Detect which cell encompasses the target text, then output its (x, y) center coordinate. 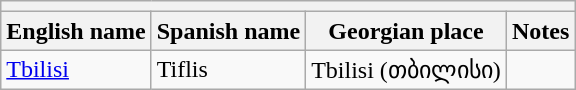
Tbilisi (თბილისი) (406, 70)
Spanish name (228, 31)
Notes (540, 31)
Georgian place (406, 31)
Tbilisi (76, 70)
English name (76, 31)
Tiflis (228, 70)
